Identify which cell holds the provided text, then report its (x, y) central coordinate. 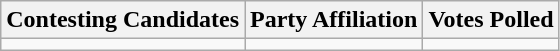
Party Affiliation (334, 20)
Votes Polled (491, 20)
Contesting Candidates (123, 20)
